Find where the given text appears and provide that cell's center as [x, y] coordinate. 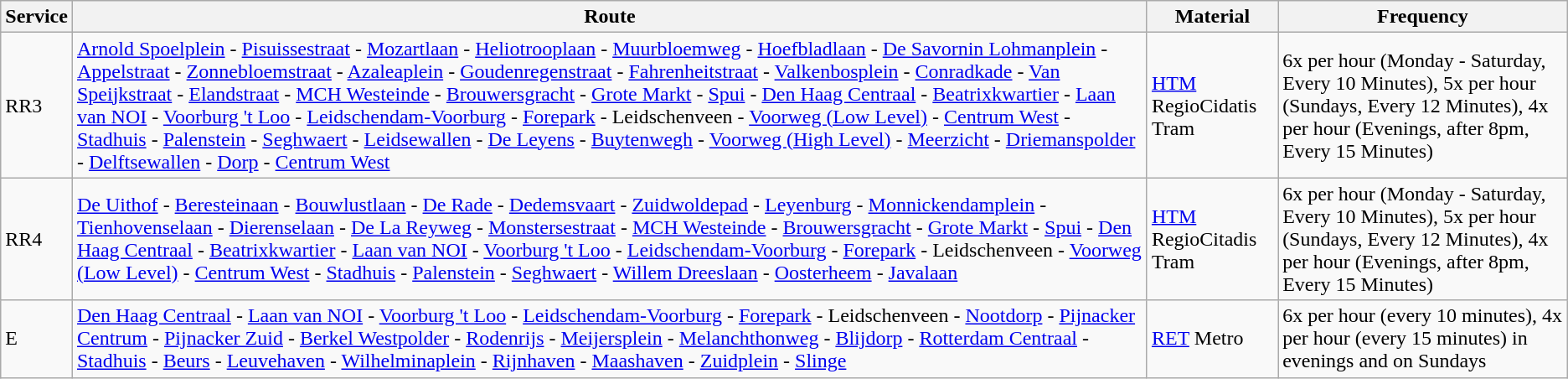
6x per hour (every 10 minutes), 4x per hour (every 15 minutes) in evenings and on Sundays [1423, 339]
Route [610, 17]
RR4 [37, 239]
RET Metro [1212, 339]
HTM RegioCitadis Tram [1212, 239]
RR3 [37, 106]
Service [37, 17]
Material [1212, 17]
HTM RegioCidatis Tram [1212, 106]
E [37, 339]
Frequency [1423, 17]
